Return [X, Y] of the center of cell containing provided text 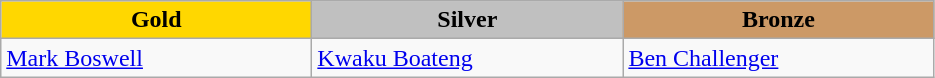
Silver [468, 20]
Bronze [778, 20]
Ben Challenger [778, 58]
Mark Boswell [156, 58]
Kwaku Boateng [468, 58]
Gold [156, 20]
